From the cell containing the given text, extract its center point as (X, Y) coordinate. 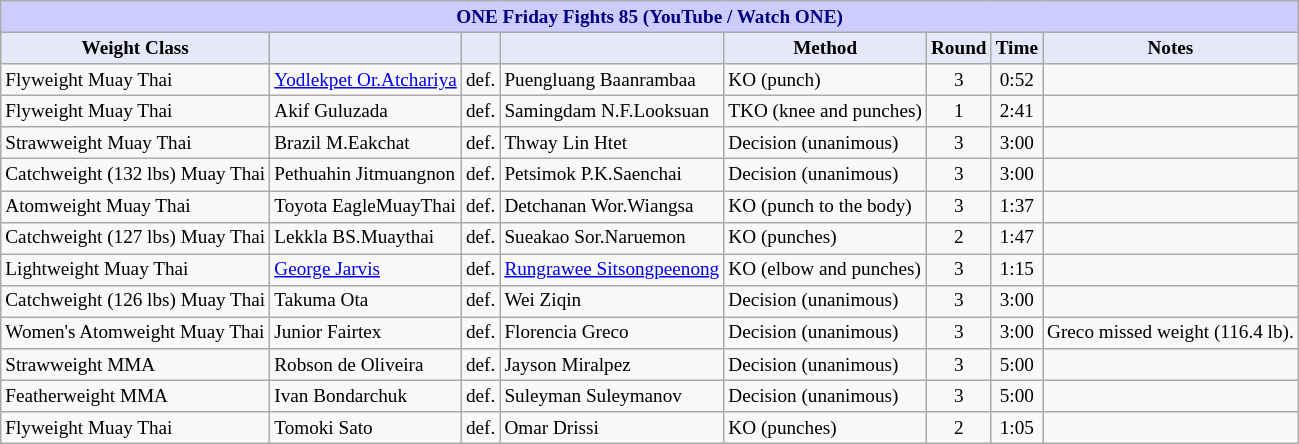
KO (punch) (826, 80)
Ivan Bondarchuk (366, 396)
Weight Class (136, 48)
Robson de Oliveira (366, 365)
Takuma Ota (366, 301)
Yodlekpet Or.Atchariya (366, 80)
1:05 (1016, 428)
Women's Atomweight Muay Thai (136, 333)
Rungrawee Sitsongpeenong (612, 270)
1:37 (1016, 206)
Catchweight (126 lbs) Muay Thai (136, 301)
2:41 (1016, 111)
Lightweight Muay Thai (136, 270)
Brazil M.Eakchat (366, 143)
George Jarvis (366, 270)
Omar Drissi (612, 428)
Featherweight MMA (136, 396)
1:15 (1016, 270)
Samingdam N.F.Looksuan (612, 111)
Catchweight (127 lbs) Muay Thai (136, 238)
Puengluang Baanrambaa (612, 80)
Strawweight MMA (136, 365)
Round (958, 48)
Lekkla BS.Muaythai (366, 238)
Greco missed weight (116.4 lb). (1171, 333)
1:47 (1016, 238)
Notes (1171, 48)
Method (826, 48)
Thway Lin Htet (612, 143)
Sueakao Sor.Naruemon (612, 238)
Strawweight Muay Thai (136, 143)
Toyota EagleMuayThai (366, 206)
Akif Guluzada (366, 111)
Jayson Miralpez (612, 365)
Petsimok P.K.Saenchai (612, 175)
Tomoki Sato (366, 428)
Junior Fairtex (366, 333)
TKO (knee and punches) (826, 111)
Catchweight (132 lbs) Muay Thai (136, 175)
1 (958, 111)
KO (elbow and punches) (826, 270)
KO (punch to the body) (826, 206)
ONE Friday Fights 85 (YouTube / Watch ONE) (650, 17)
Atomweight Muay Thai (136, 206)
Wei Ziqin (612, 301)
0:52 (1016, 80)
Pethuahin Jitmuangnon (366, 175)
Suleyman Suleymanov (612, 396)
Time (1016, 48)
Detchanan Wor.Wiangsa (612, 206)
Florencia Greco (612, 333)
